Detect which cell encompasses the target text, then output its (X, Y) center coordinate. 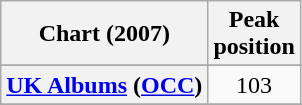
Chart (2007) (104, 34)
Peakposition (254, 34)
UK Albums (OCC) (104, 85)
103 (254, 85)
